Return the [x, y] coordinate for the center point of the cell that contains the specified text.  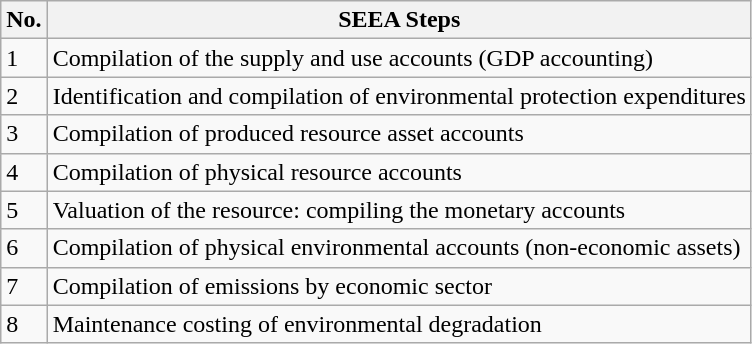
Compilation of the supply and use accounts (GDP accounting) [399, 58]
No. [24, 20]
7 [24, 286]
SEEA Steps [399, 20]
1 [24, 58]
Compilation of produced resource asset accounts [399, 134]
6 [24, 248]
2 [24, 96]
Compilation of physical environmental accounts (non-economic assets) [399, 248]
Maintenance costing of environmental degradation [399, 324]
Compilation of emissions by economic sector [399, 286]
3 [24, 134]
Valuation of the resource: compiling the monetary accounts [399, 210]
8 [24, 324]
4 [24, 172]
Identification and compilation of environmental protection expenditures [399, 96]
Compilation of physical resource accounts [399, 172]
5 [24, 210]
